Provide the [X, Y] coordinate of the cell's center where the given text is located.  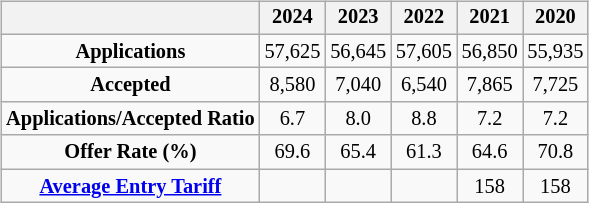
Offer Rate (%) [130, 152]
8.0 [358, 119]
2024 [293, 18]
57,625 [293, 51]
2021 [490, 18]
61.3 [424, 152]
2020 [556, 18]
69.6 [293, 152]
2023 [358, 18]
65.4 [358, 152]
6,540 [424, 85]
56,645 [358, 51]
2022 [424, 18]
Average Entry Tariff [130, 186]
7,865 [490, 85]
6.7 [293, 119]
Applications/Accepted Ratio [130, 119]
Accepted [130, 85]
64.6 [490, 152]
8.8 [424, 119]
8,580 [293, 85]
70.8 [556, 152]
7,040 [358, 85]
57,605 [424, 51]
7,725 [556, 85]
Applications [130, 51]
55,935 [556, 51]
56,850 [490, 51]
